For the text-containing cell, return its midpoint in (x, y) coordinate format. 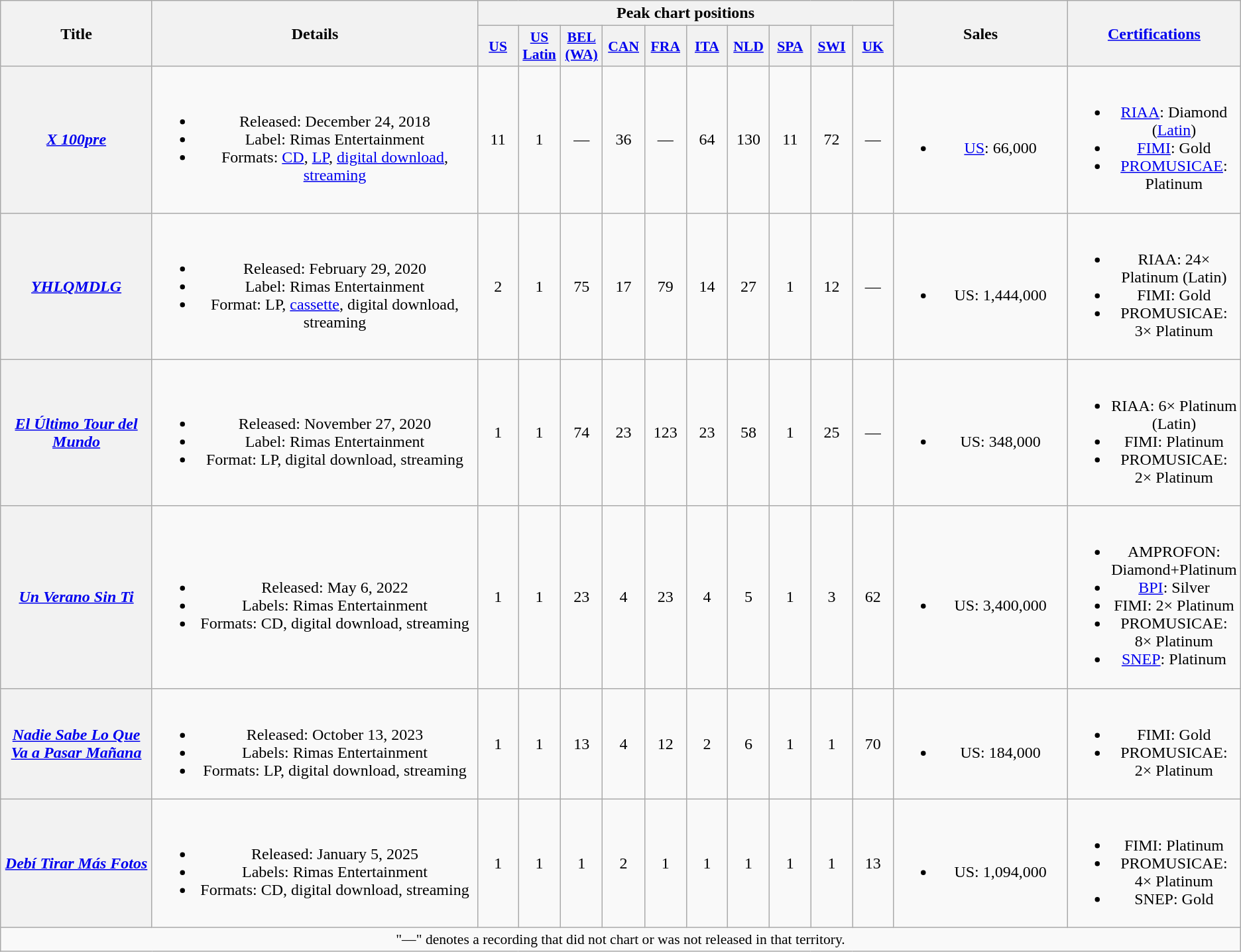
BEL(WA) (581, 46)
5 (748, 597)
Released: January 5, 2025Labels: Rimas EntertainmentFormats: CD, digital download, streaming (314, 863)
X 100pre (77, 139)
Title (77, 33)
58 (748, 432)
27 (748, 286)
US: 1,444,000 (981, 286)
US: 66,000 (981, 139)
25 (831, 432)
US: 184,000 (981, 744)
64 (707, 139)
79 (666, 286)
FIMI: PlatinumPROMUSICAE: 4× PlatinumSNEP: Gold (1155, 863)
Nadie Sabe Lo Que Va a Pasar Mañana (77, 744)
CAN (623, 46)
Released: May 6, 2022Labels: Rimas EntertainmentFormats: CD, digital download, streaming (314, 597)
UK (873, 46)
RIAA: 6× Platinum (Latin)FIMI: PlatinumPROMUSICAE: 2× Platinum (1155, 432)
Sales (981, 33)
US: 1,094,000 (981, 863)
Released: November 27, 2020Label: Rimas EntertainmentFormat: LP, digital download, streaming (314, 432)
AMPROFON: Diamond+PlatinumBPI: SilverFIMI: 2× PlatinumPROMUSICAE: 8× PlatinumSNEP: Platinum (1155, 597)
Released: December 24, 2018Label: Rimas EntertainmentFormats: CD, LP, digital download, streaming (314, 139)
YHLQMDLG (77, 286)
FRA (666, 46)
36 (623, 139)
17 (623, 286)
FIMI: GoldPROMUSICAE: 2× Platinum (1155, 744)
Released: February 29, 2020Label: Rimas EntertainmentFormat: LP, cassette, digital download, streaming (314, 286)
130 (748, 139)
6 (748, 744)
NLD (748, 46)
Certifications (1155, 33)
14 (707, 286)
123 (666, 432)
RIAA: 24× Platinum (Latin)FIMI: GoldPROMUSICAE: 3× Platinum (1155, 286)
Details (314, 33)
75 (581, 286)
72 (831, 139)
US: 3,400,000 (981, 597)
Un Verano Sin Ti (77, 597)
Debí Tirar Más Fotos (77, 863)
USLatin (540, 46)
US (499, 46)
74 (581, 432)
70 (873, 744)
Peak chart positions (685, 13)
SPA (790, 46)
RIAA: Diamond (Latin)FIMI: GoldPROMUSICAE: Platinum (1155, 139)
Released: October 13, 2023Labels: Rimas EntertainmentFormats: LP, digital download, streaming (314, 744)
SWI (831, 46)
"—" denotes a recording that did not chart or was not released in that territory. (620, 939)
62 (873, 597)
El Último Tour del Mundo (77, 432)
ITA (707, 46)
3 (831, 597)
US: 348,000 (981, 432)
